Scan for the cell matching the given text and deliver its (X, Y) coordinate at center. 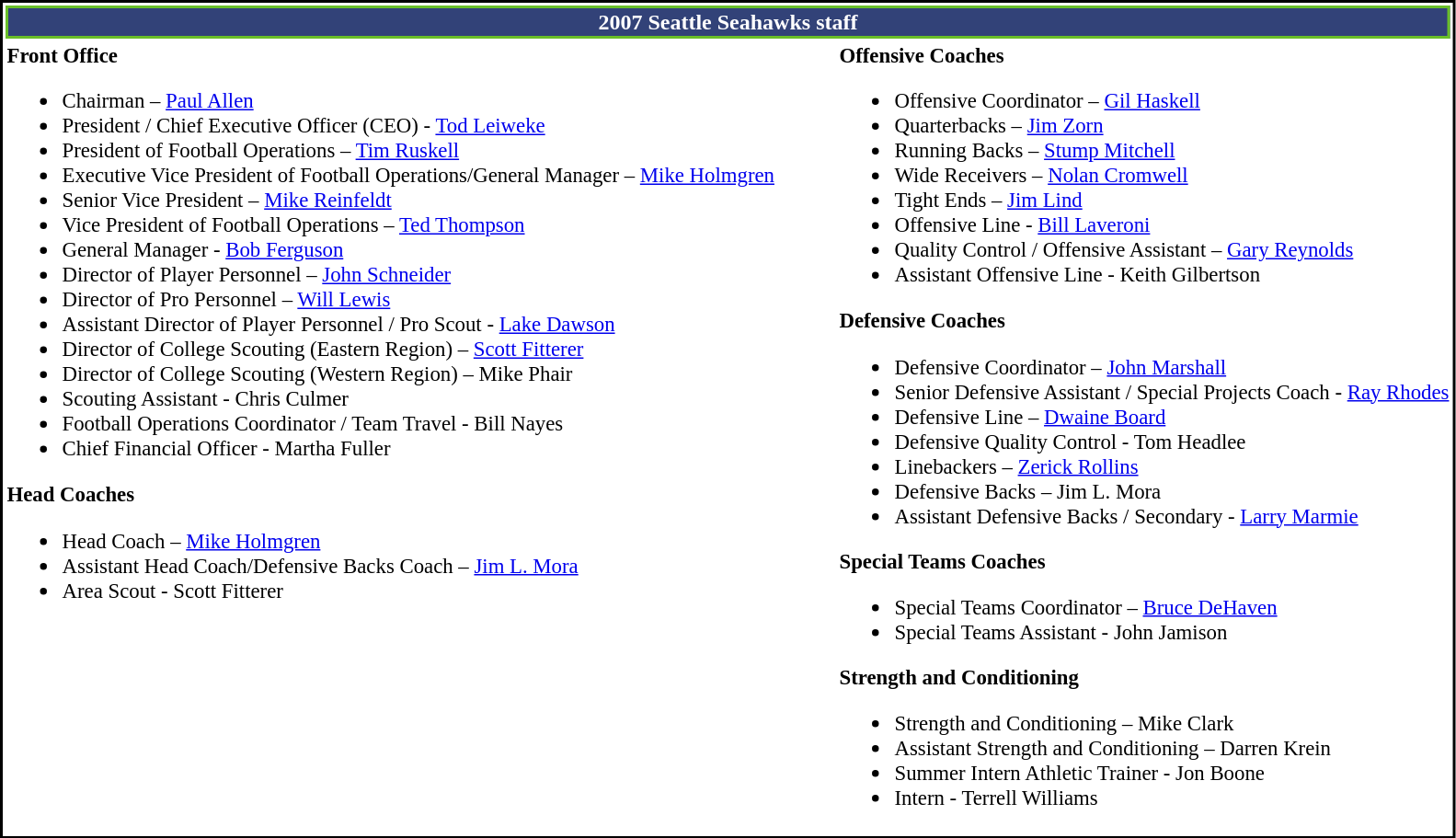
2007 Seattle Seahawks staff (728, 22)
